Search for the cell housing the specified text and yield its [X, Y] center coordinate. 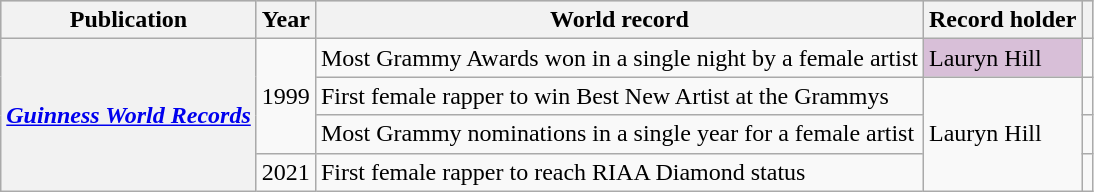
2021 [286, 172]
Guinness World Records [129, 115]
1999 [286, 96]
First female rapper to win Best New Artist at the Grammys [619, 96]
World record [619, 20]
Most Grammy Awards won in a single night by a female artist [619, 58]
Most Grammy nominations in a single year for a female artist [619, 134]
Publication [129, 20]
Record holder [1002, 20]
Year [286, 20]
First female rapper to reach RIAA Diamond status [619, 172]
